Output the (x, y) coordinate of the center of the cell containing the given text.  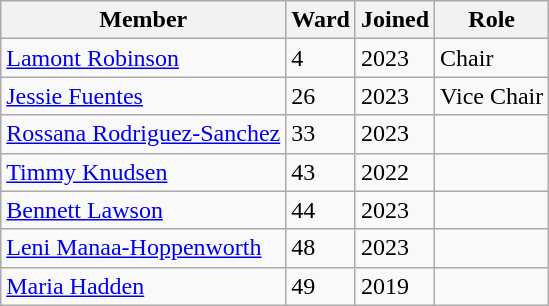
26 (321, 96)
Leni Manaa-Hoppenworth (144, 248)
Lamont Robinson (144, 58)
Role (492, 20)
43 (321, 172)
4 (321, 58)
44 (321, 210)
Timmy Knudsen (144, 172)
Chair (492, 58)
Bennett Lawson (144, 210)
Maria Hadden (144, 286)
Vice Chair (492, 96)
Member (144, 20)
Ward (321, 20)
2019 (394, 286)
2022 (394, 172)
Jessie Fuentes (144, 96)
33 (321, 134)
49 (321, 286)
Joined (394, 20)
48 (321, 248)
Rossana Rodriguez-Sanchez (144, 134)
